Determine the (X, Y) coordinate at the center of the cell enclosing the given text.  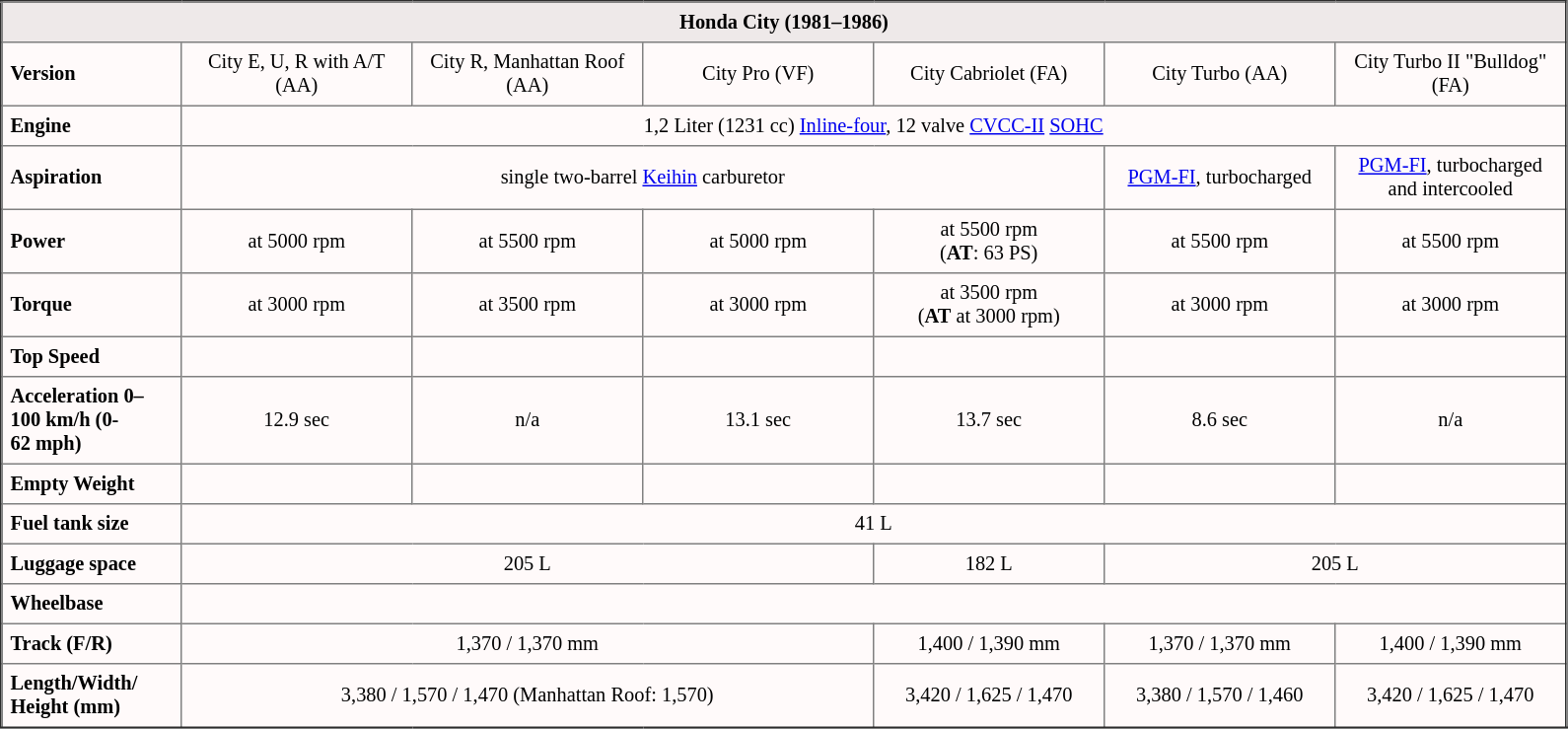
City R, Manhattan Roof (AA) (528, 73)
182 L (989, 563)
3,380 / 1,570 / 1,470 (Manhattan Roof: 1,570) (528, 694)
City Turbo (AA) (1220, 73)
City Cabriolet (FA) (989, 73)
Engine (92, 125)
Length/Width/ Height (mm) (92, 694)
1,2 Liter (1231 cc) Inline-four, 12 valve CVCC-II SOHC (874, 125)
Power (92, 241)
PGM-FI, turbocharged and intercooled (1452, 177)
41 L (874, 523)
at 5500 rpm (AT: 63 PS) (989, 241)
Version (92, 73)
single two-barrel Keihin carburetor (643, 177)
Wheelbase (92, 603)
City Turbo II "Bulldog" (FA) (1452, 73)
City E, U, R with A/T (AA) (297, 73)
at 3500 rpm (AT at 3000 rpm) (989, 304)
12.9 sec (297, 419)
13.1 sec (758, 419)
Top Speed (92, 356)
Fuel tank size (92, 523)
13.7 sec (989, 419)
PGM-FI, turbocharged (1220, 177)
Torque (92, 304)
at 3500 rpm (528, 304)
Empty Weight (92, 483)
Track (F/R) (92, 643)
Honda City (1981–1986) (785, 22)
3,380 / 1,570 / 1,460 (1220, 694)
City Pro (VF) (758, 73)
Aspiration (92, 177)
8.6 sec (1220, 419)
Acceleration 0–100 km/h (0-62 mph) (92, 419)
Luggage space (92, 563)
